Identify which cell holds the provided text, then report its [X, Y] central coordinate. 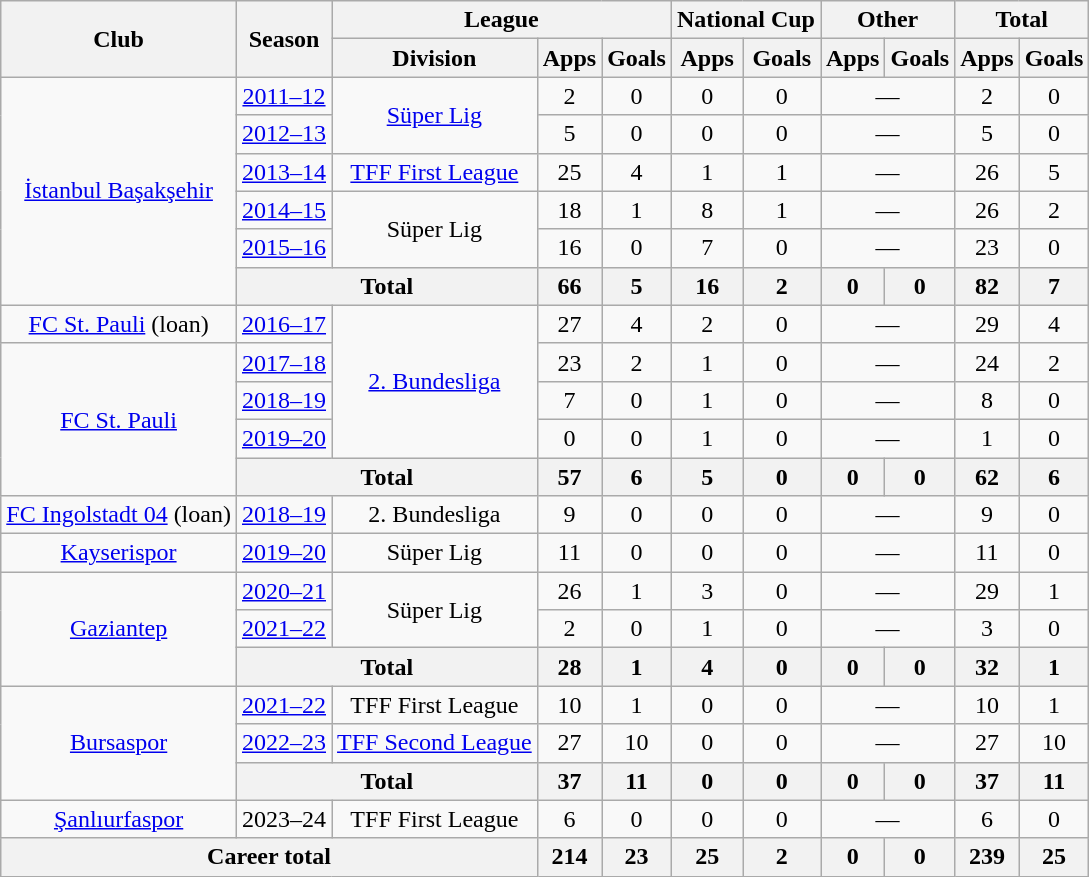
FC St. Pauli [119, 419]
Other [887, 20]
28 [569, 667]
2011–12 [284, 96]
İstanbul Başakşehir [119, 191]
Career total [269, 857]
2020–21 [284, 591]
57 [569, 477]
18 [569, 210]
Kayserispor [119, 553]
2012–13 [284, 134]
32 [987, 667]
2016–17 [284, 324]
Bursaspor [119, 743]
Club [119, 39]
Şanlıurfaspor [119, 819]
24 [987, 362]
National Cup [746, 20]
2017–18 [284, 362]
2022–23 [284, 743]
62 [987, 477]
2013–14 [284, 172]
66 [569, 286]
2015–16 [284, 248]
League [502, 20]
82 [987, 286]
2023–24 [284, 819]
FC Ingolstadt 04 (loan) [119, 515]
Gaziantep [119, 629]
Season [284, 39]
FC St. Pauli (loan) [119, 324]
214 [569, 857]
Division [435, 58]
239 [987, 857]
2014–15 [284, 210]
TFF Second League [435, 743]
